Find where the given text appears and provide that cell's center as [x, y] coordinate. 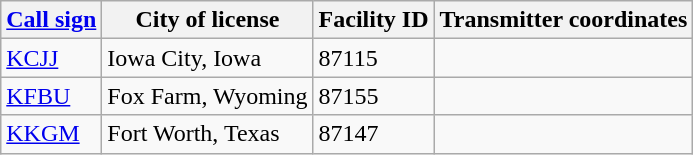
KCJJ [52, 58]
87155 [374, 96]
Fort Worth, Texas [208, 134]
87147 [374, 134]
KKGM [52, 134]
Fox Farm, Wyoming [208, 96]
Iowa City, Iowa [208, 58]
Facility ID [374, 20]
City of license [208, 20]
Transmitter coordinates [564, 20]
KFBU [52, 96]
87115 [374, 58]
Call sign [52, 20]
